Return the [x, y] coordinate for the center point of the cell that contains the specified text.  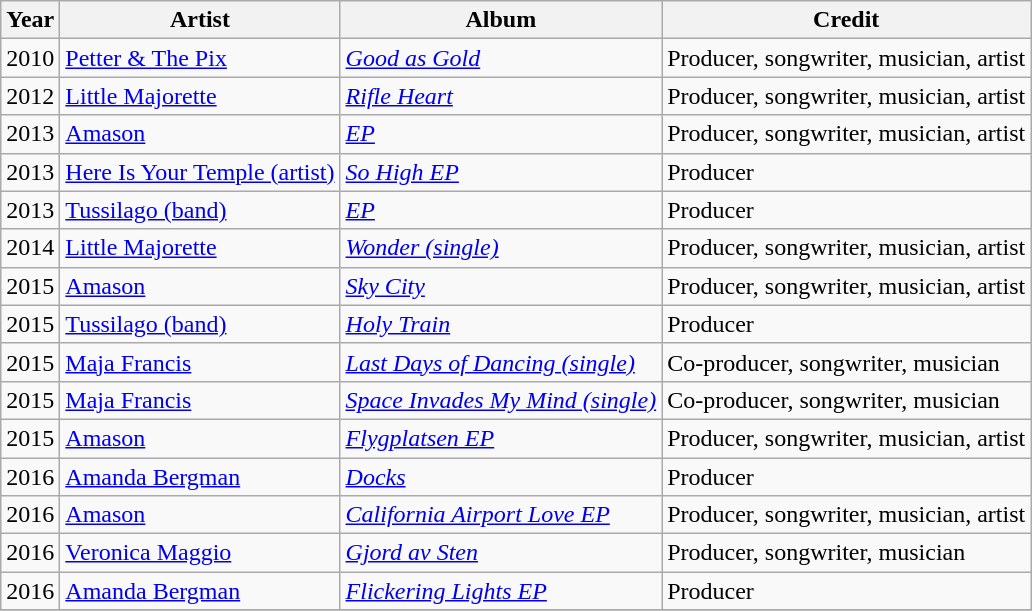
Petter & The Pix [200, 58]
California Airport Love EP [501, 515]
Artist [200, 20]
Here Is Your Temple (artist) [200, 172]
Wonder (single) [501, 248]
Year [30, 20]
2012 [30, 96]
Last Days of Dancing (single) [501, 362]
Rifle Heart [501, 96]
Flygplatsen EP [501, 438]
Credit [846, 20]
2010 [30, 58]
Veronica Maggio [200, 553]
So High EP [501, 172]
Producer, songwriter, musician [846, 553]
Good as Gold [501, 58]
Space Invades My Mind (single) [501, 400]
Holy Train [501, 324]
Sky City [501, 286]
Gjord av Sten [501, 553]
Flickering Lights EP [501, 591]
Docks [501, 477]
Album [501, 20]
2014 [30, 248]
